Locate the cell with the specified text and output its [X, Y] center coordinate. 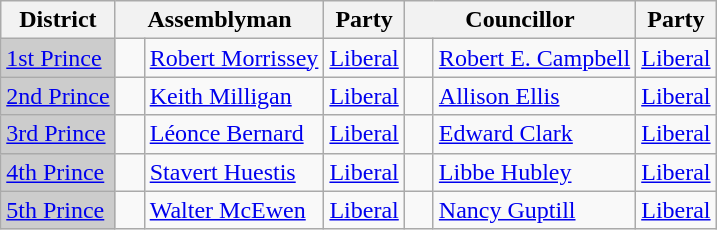
Assemblyman [220, 20]
1st Prince [58, 58]
2nd Prince [58, 96]
Libbe Hubley [534, 172]
Keith Milligan [234, 96]
Léonce Bernard [234, 134]
Robert E. Campbell [534, 58]
Stavert Huestis [234, 172]
3rd Prince [58, 134]
Councillor [520, 20]
District [58, 20]
Robert Morrissey [234, 58]
Walter McEwen [234, 210]
Nancy Guptill [534, 210]
Allison Ellis [534, 96]
Edward Clark [534, 134]
5th Prince [58, 210]
4th Prince [58, 172]
